Identify which cell holds the provided text, then report its (X, Y) central coordinate. 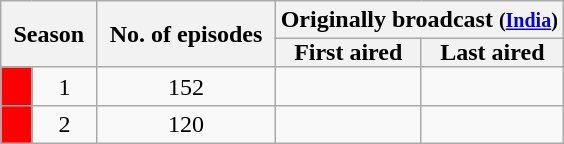
120 (186, 124)
No. of episodes (186, 34)
Season (49, 34)
1 (64, 86)
Last aired (492, 53)
152 (186, 86)
First aired (348, 53)
2 (64, 124)
Originally broadcast (India) (419, 20)
